Detect which cell encompasses the target text, then output its [x, y] center coordinate. 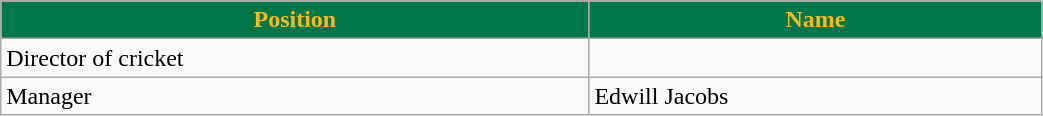
Name [816, 20]
Position [295, 20]
Director of cricket [295, 58]
Manager [295, 96]
Edwill Jacobs [816, 96]
